Find where the given text appears and provide that cell's center as (X, Y) coordinate. 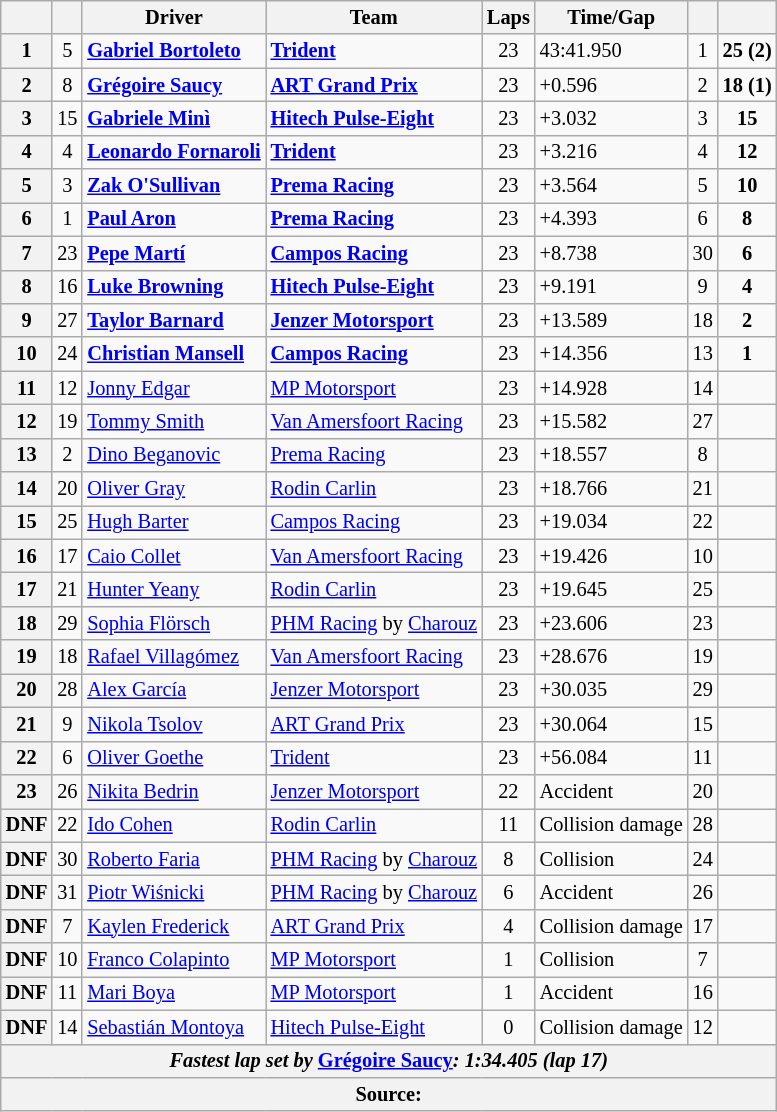
+19.034 (612, 522)
Christian Mansell (174, 354)
+3.564 (612, 186)
Hunter Yeany (174, 589)
+0.596 (612, 85)
Nikita Bedrin (174, 791)
+3.032 (612, 118)
Zak O'Sullivan (174, 186)
+14.356 (612, 354)
+23.606 (612, 623)
+9.191 (612, 287)
0 (508, 1027)
Driver (174, 17)
Sebastián Montoya (174, 1027)
Dino Beganovic (174, 455)
+3.216 (612, 152)
+4.393 (612, 219)
Oliver Goethe (174, 758)
Hugh Barter (174, 522)
+19.426 (612, 556)
Time/Gap (612, 17)
+18.766 (612, 489)
Sophia Flörsch (174, 623)
+18.557 (612, 455)
Oliver Gray (174, 489)
Paul Aron (174, 219)
Gabriele Minì (174, 118)
Tommy Smith (174, 421)
Fastest lap set by Grégoire Saucy: 1:34.405 (lap 17) (389, 1061)
Franco Colapinto (174, 960)
+19.645 (612, 589)
Leonardo Fornaroli (174, 152)
+14.928 (612, 388)
Piotr Wiśnicki (174, 892)
18 (1) (748, 85)
Roberto Faria (174, 859)
+30.064 (612, 724)
25 (2) (748, 51)
Gabriel Bortoleto (174, 51)
Jonny Edgar (174, 388)
Rafael Villagómez (174, 657)
Caio Collet (174, 556)
Alex García (174, 690)
+28.676 (612, 657)
Source: (389, 1094)
+13.589 (612, 320)
+8.738 (612, 253)
43:41.950 (612, 51)
Laps (508, 17)
+56.084 (612, 758)
Mari Boya (174, 993)
Kaylen Frederick (174, 926)
Taylor Barnard (174, 320)
Ido Cohen (174, 825)
Grégoire Saucy (174, 85)
Luke Browning (174, 287)
31 (67, 892)
Nikola Tsolov (174, 724)
Team (374, 17)
+15.582 (612, 421)
Pepe Martí (174, 253)
+30.035 (612, 690)
